Extract the (x, y) coordinate from the center of the cell holding the provided text.  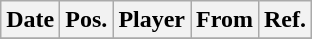
Pos. (86, 20)
From (225, 20)
Player (152, 20)
Ref. (284, 20)
Date (30, 20)
